From the cell containing the given text, extract its center point as [x, y] coordinate. 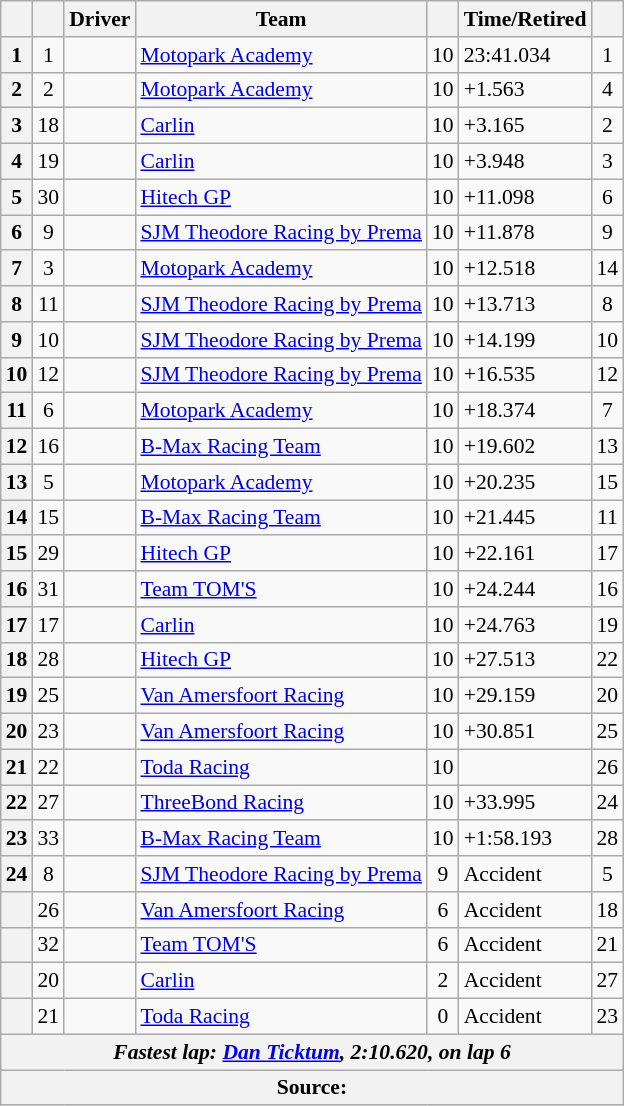
Fastest lap: Dan Ticktum, 2:10.620, on lap 6 [312, 1052]
31 [48, 589]
+3.165 [526, 126]
+27.513 [526, 660]
Driver [100, 19]
+14.199 [526, 340]
+1.563 [526, 90]
+12.518 [526, 269]
+33.995 [526, 803]
+3.948 [526, 162]
+30.851 [526, 732]
32 [48, 945]
+29.159 [526, 696]
+21.445 [526, 518]
33 [48, 839]
+13.713 [526, 304]
+19.602 [526, 447]
+20.235 [526, 482]
23:41.034 [526, 55]
+22.161 [526, 554]
29 [48, 554]
+16.535 [526, 375]
Source: [312, 1088]
+1:58.193 [526, 839]
+11.878 [526, 233]
0 [443, 1017]
+18.374 [526, 411]
Team [281, 19]
Time/Retired [526, 19]
+24.244 [526, 589]
+24.763 [526, 625]
ThreeBond Racing [281, 803]
30 [48, 197]
+11.098 [526, 197]
